Locate the cell with the specified text and output its (x, y) center coordinate. 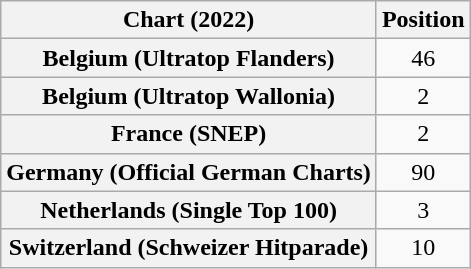
Netherlands (Single Top 100) (189, 210)
Belgium (Ultratop Flanders) (189, 58)
10 (423, 248)
Switzerland (Schweizer Hitparade) (189, 248)
France (SNEP) (189, 134)
Germany (Official German Charts) (189, 172)
46 (423, 58)
Position (423, 20)
Chart (2022) (189, 20)
Belgium (Ultratop Wallonia) (189, 96)
3 (423, 210)
90 (423, 172)
